Output the [x, y] coordinate of the center of the cell containing the given text.  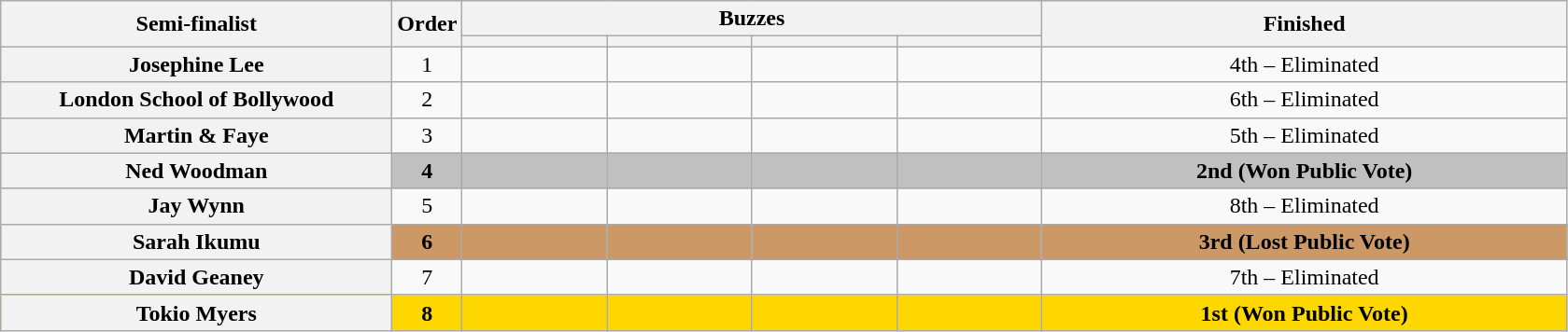
5 [428, 206]
Sarah Ikumu [196, 242]
7th – Eliminated [1304, 277]
David Geaney [196, 277]
2 [428, 100]
1 [428, 64]
Martin & Faye [196, 135]
Order [428, 24]
6 [428, 242]
6th – Eliminated [1304, 100]
8 [428, 312]
2nd (Won Public Vote) [1304, 171]
Tokio Myers [196, 312]
Finished [1304, 24]
Semi-finalist [196, 24]
Jay Wynn [196, 206]
5th – Eliminated [1304, 135]
1st (Won Public Vote) [1304, 312]
4th – Eliminated [1304, 64]
3rd (Lost Public Vote) [1304, 242]
Ned Woodman [196, 171]
4 [428, 171]
Buzzes [752, 19]
3 [428, 135]
London School of Bollywood [196, 100]
8th – Eliminated [1304, 206]
Josephine Lee [196, 64]
7 [428, 277]
